Scan for the cell matching the given text and deliver its [X, Y] coordinate at center. 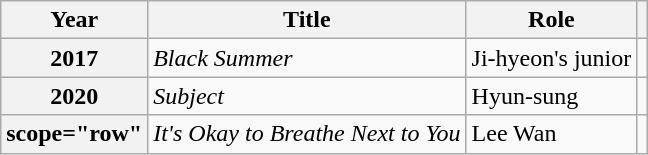
2020 [74, 96]
Black Summer [307, 58]
Title [307, 20]
Year [74, 20]
scope="row" [74, 134]
Role [552, 20]
Lee Wan [552, 134]
It's Okay to Breathe Next to You [307, 134]
Ji-hyeon's junior [552, 58]
Hyun-sung [552, 96]
2017 [74, 58]
Subject [307, 96]
